Provide the (X, Y) coordinate of the cell's center where the given text is located.  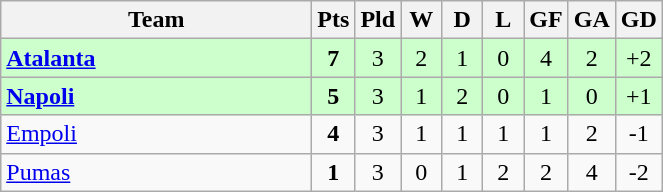
+1 (638, 96)
W (422, 20)
-2 (638, 172)
Pts (334, 20)
Atalanta (156, 58)
5 (334, 96)
GA (592, 20)
7 (334, 58)
+2 (638, 58)
Pld (378, 20)
Empoli (156, 134)
GF (546, 20)
L (504, 20)
Team (156, 20)
-1 (638, 134)
Napoli (156, 96)
GD (638, 20)
Pumas (156, 172)
D (462, 20)
